Determine the [X, Y] coordinate at the center of the cell enclosing the given text.  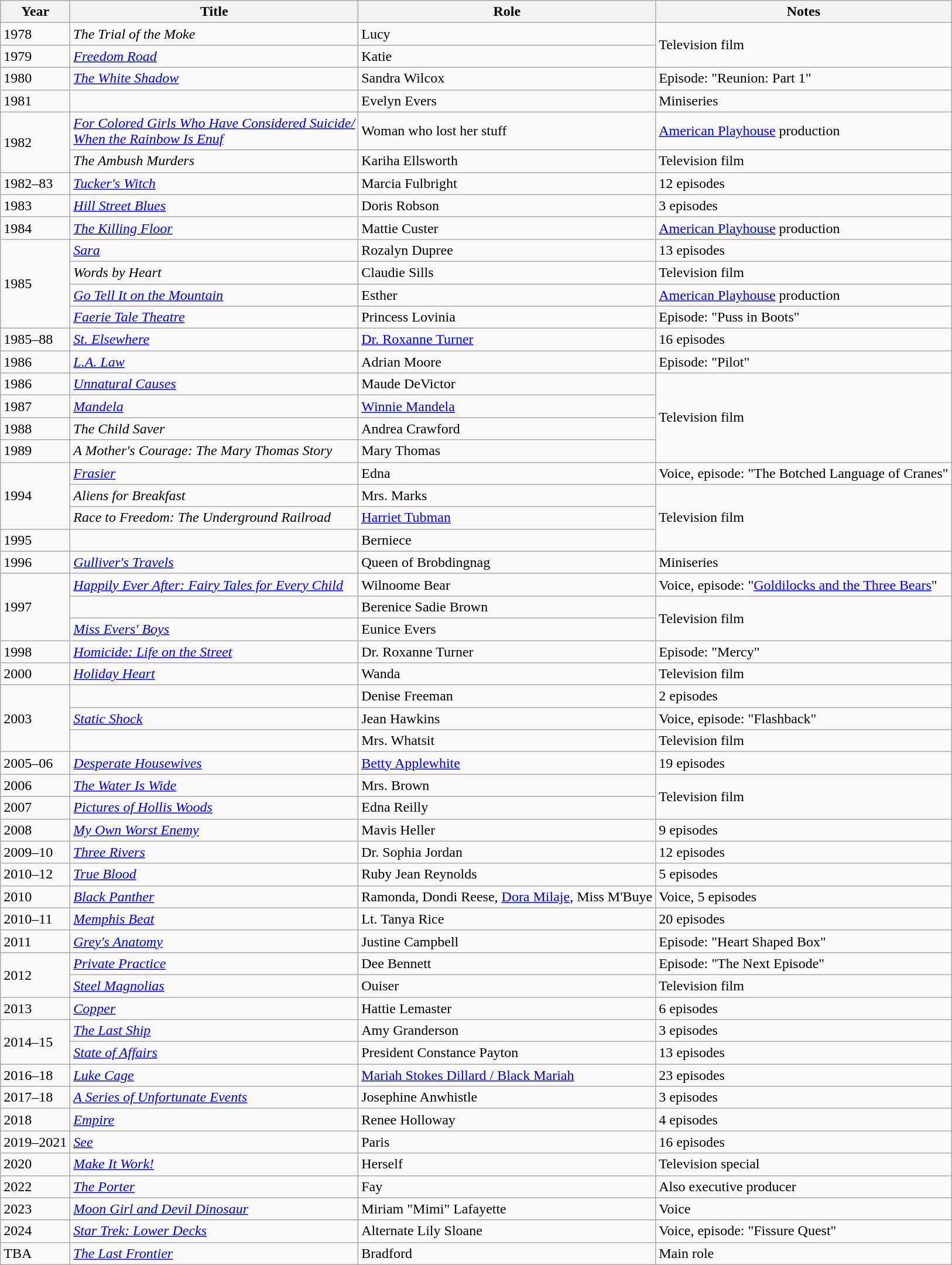
Justine Campbell [507, 941]
Unnatural Causes [214, 384]
1988 [35, 429]
Go Tell It on the Mountain [214, 295]
Esther [507, 295]
Berniece [507, 540]
Voice, 5 episodes [803, 897]
Harriet Tubman [507, 518]
Eunice Evers [507, 629]
Bradford [507, 1253]
Dee Bennett [507, 963]
1982–83 [35, 183]
Freedom Road [214, 56]
2005–06 [35, 763]
Sara [214, 250]
2 episodes [803, 696]
Sandra Wilcox [507, 78]
Hill Street Blues [214, 206]
1998 [35, 652]
Tucker's Witch [214, 183]
Evelyn Evers [507, 101]
Black Panther [214, 897]
1994 [35, 495]
A Series of Unfortunate Events [214, 1098]
Claudie Sills [507, 272]
Winnie Mandela [507, 406]
Aliens for Breakfast [214, 495]
2010 [35, 897]
Homicide: Life on the Street [214, 652]
2024 [35, 1231]
Paris [507, 1142]
Mrs. Marks [507, 495]
Make It Work! [214, 1164]
2006 [35, 785]
Voice, episode: "Goldilocks and the Three Bears" [803, 584]
1995 [35, 540]
19 episodes [803, 763]
Private Practice [214, 963]
Dr. Sophia Jordan [507, 852]
Pictures of Hollis Woods [214, 808]
The Ambush Murders [214, 161]
Episode: "Mercy" [803, 652]
2016–18 [35, 1075]
4 episodes [803, 1120]
Mariah Stokes Dillard / Black Mariah [507, 1075]
True Blood [214, 874]
2000 [35, 674]
1984 [35, 228]
Mattie Custer [507, 228]
1985 [35, 283]
2003 [35, 719]
Voice, episode: "The Botched Language of Cranes" [803, 473]
1980 [35, 78]
9 episodes [803, 830]
Woman who lost her stuff [507, 131]
Mrs. Whatsit [507, 741]
St. Elsewhere [214, 340]
Voice, episode: "Fissure Quest" [803, 1231]
Miss Evers' Boys [214, 629]
Empire [214, 1120]
2022 [35, 1187]
Holiday Heart [214, 674]
2019–2021 [35, 1142]
Princess Lovinia [507, 317]
1989 [35, 451]
Television special [803, 1164]
1985–88 [35, 340]
Fay [507, 1187]
Role [507, 12]
The Water Is Wide [214, 785]
TBA [35, 1253]
Herself [507, 1164]
Katie [507, 56]
Ouiser [507, 986]
Doris Robson [507, 206]
My Own Worst Enemy [214, 830]
Kariha Ellsworth [507, 161]
2009–10 [35, 852]
Three Rivers [214, 852]
Marcia Fulbright [507, 183]
The Last Ship [214, 1031]
2014–15 [35, 1042]
The Porter [214, 1187]
The Child Saver [214, 429]
1983 [35, 206]
For Colored Girls Who Have Considered Suicide/ When the Rainbow Is Enuf [214, 131]
2007 [35, 808]
Gulliver's Travels [214, 562]
Voice, episode: "Flashback" [803, 719]
Rozalyn Dupree [507, 250]
Edna [507, 473]
Voice [803, 1209]
Words by Heart [214, 272]
1987 [35, 406]
23 episodes [803, 1075]
Josephine Anwhistle [507, 1098]
Mavis Heller [507, 830]
2013 [35, 1008]
A Mother's Courage: The Mary Thomas Story [214, 451]
Renee Holloway [507, 1120]
6 episodes [803, 1008]
President Constance Payton [507, 1053]
Maude DeVictor [507, 384]
1982 [35, 142]
Denise Freeman [507, 696]
Title [214, 12]
Hattie Lemaster [507, 1008]
Episode: "The Next Episode" [803, 963]
5 episodes [803, 874]
Edna Reilly [507, 808]
Lucy [507, 34]
2020 [35, 1164]
Lt. Tanya Rice [507, 919]
Wilnoome Bear [507, 584]
The Last Frontier [214, 1253]
Episode: "Heart Shaped Box" [803, 941]
2018 [35, 1120]
1997 [35, 607]
Moon Girl and Devil Dinosaur [214, 1209]
Miriam "Mimi" Lafayette [507, 1209]
Episode: "Puss in Boots" [803, 317]
Mary Thomas [507, 451]
Copper [214, 1008]
Luke Cage [214, 1075]
Andrea Crawford [507, 429]
20 episodes [803, 919]
Berenice Sadie Brown [507, 607]
1978 [35, 34]
See [214, 1142]
Episode: "Reunion: Part 1" [803, 78]
Ramonda, Dondi Reese, Dora Milaje, Miss M'Buye [507, 897]
Main role [803, 1253]
2008 [35, 830]
1979 [35, 56]
Frasier [214, 473]
The White Shadow [214, 78]
1981 [35, 101]
Year [35, 12]
Steel Magnolias [214, 986]
Desperate Housewives [214, 763]
1996 [35, 562]
Also executive producer [803, 1187]
Amy Granderson [507, 1031]
Mandela [214, 406]
Memphis Beat [214, 919]
Star Trek: Lower Decks [214, 1231]
Betty Applewhite [507, 763]
Mrs. Brown [507, 785]
Happily Ever After: Fairy Tales for Every Child [214, 584]
2023 [35, 1209]
2010–11 [35, 919]
State of Affairs [214, 1053]
2017–18 [35, 1098]
Queen of Brobdingnag [507, 562]
Jean Hawkins [507, 719]
Ruby Jean Reynolds [507, 874]
Wanda [507, 674]
2010–12 [35, 874]
Episode: "Pilot" [803, 362]
Adrian Moore [507, 362]
Faerie Tale Theatre [214, 317]
Alternate Lily Sloane [507, 1231]
2011 [35, 941]
Static Shock [214, 719]
The Trial of the Moke [214, 34]
Notes [803, 12]
Grey's Anatomy [214, 941]
The Killing Floor [214, 228]
2012 [35, 975]
L.A. Law [214, 362]
Race to Freedom: The Underground Railroad [214, 518]
